Extract the (X, Y) coordinate from the center of the cell holding the provided text.  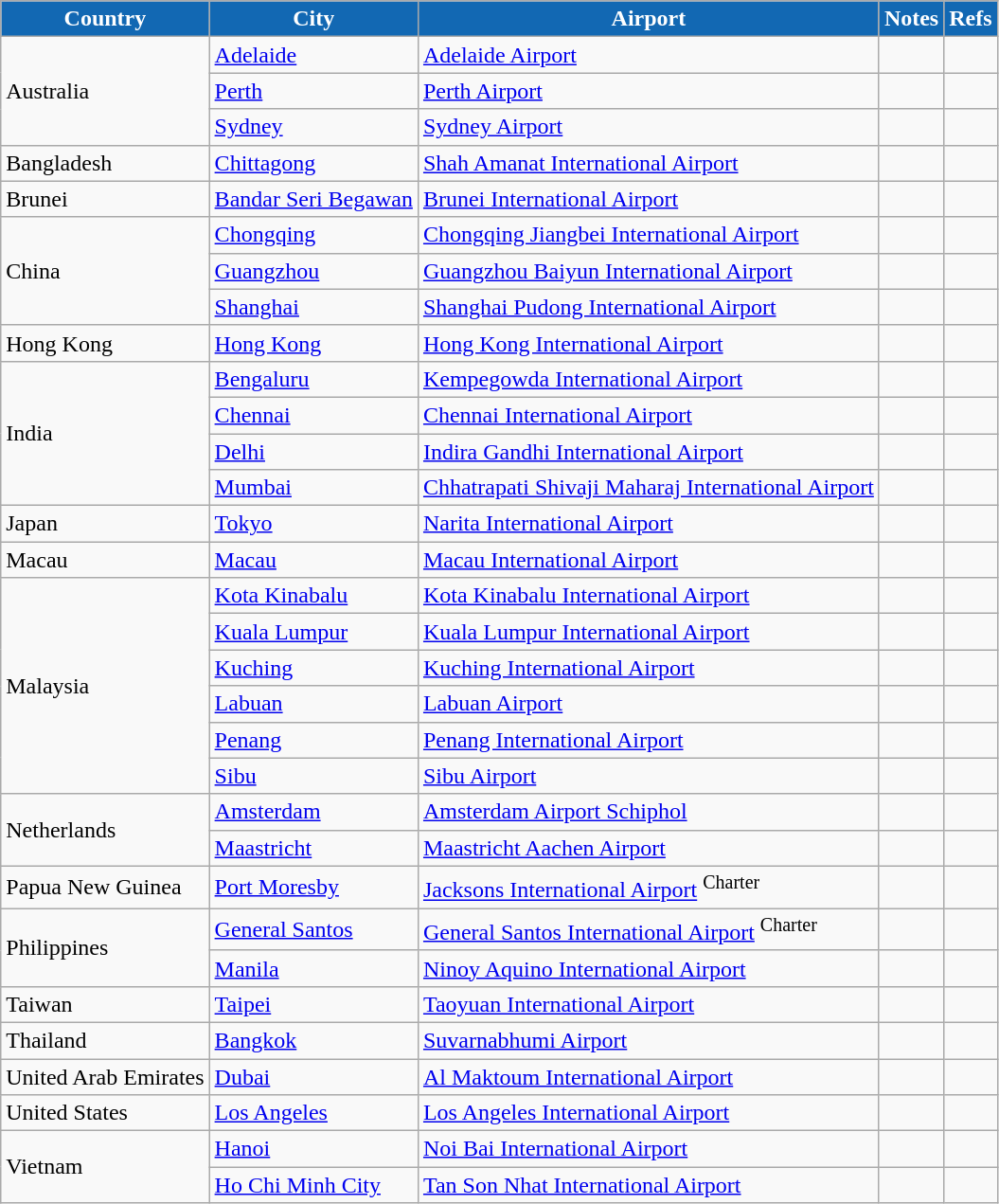
Taiwan (105, 1004)
China (105, 271)
Macau International Airport (648, 560)
Bandar Seri Begawan (313, 199)
Penang International Airport (648, 740)
Thailand (105, 1040)
Chittagong (313, 163)
Labuan Airport (648, 704)
Narita International Airport (648, 524)
Delhi (313, 452)
Tan Son Nhat International Airport (648, 1185)
Maastricht Aachen Airport (648, 848)
Los Angeles International Airport (648, 1113)
Kuching International Airport (648, 668)
Tokyo (313, 524)
Suvarnabhumi Airport (648, 1040)
Sibu Airport (648, 776)
Notes (911, 19)
Australia (105, 91)
Hong Kong International Airport (648, 343)
Chennai (313, 415)
Kuala Lumpur (313, 632)
Bengaluru (313, 379)
Chhatrapati Shivaji Maharaj International Airport (648, 488)
City (313, 19)
Japan (105, 524)
Shanghai (313, 307)
Kota Kinabalu (313, 596)
General Santos International Airport Charter (648, 930)
Chongqing Jiangbei International Airport (648, 235)
Shah Amanat International Airport (648, 163)
Bangkok (313, 1040)
Guangzhou Baiyun International Airport (648, 271)
Refs (971, 19)
Dubai (313, 1077)
United Arab Emirates (105, 1077)
Los Angeles (313, 1113)
Noi Bai International Airport (648, 1149)
Adelaide (313, 55)
Perth Airport (648, 91)
Al Maktoum International Airport (648, 1077)
Chennai International Airport (648, 415)
Taipei (313, 1004)
Country (105, 19)
Indira Gandhi International Airport (648, 452)
Perth (313, 91)
Philippines (105, 947)
Brunei International Airport (648, 199)
Jacksons International Airport Charter (648, 887)
Amsterdam Airport Schiphol (648, 812)
General Santos (313, 930)
Kota Kinabalu International Airport (648, 596)
Labuan (313, 704)
Sibu (313, 776)
Chongqing (313, 235)
Shanghai Pudong International Airport (648, 307)
Vietnam (105, 1167)
Brunei (105, 199)
Netherlands (105, 830)
Maastricht (313, 848)
Taoyuan International Airport (648, 1004)
Sydney (313, 127)
Kuching (313, 668)
Kempegowda International Airport (648, 379)
Bangladesh (105, 163)
Ho Chi Minh City (313, 1185)
India (105, 433)
Adelaide Airport (648, 55)
Kuala Lumpur International Airport (648, 632)
Malaysia (105, 686)
Guangzhou (313, 271)
Hanoi (313, 1149)
Papua New Guinea (105, 887)
United States (105, 1113)
Mumbai (313, 488)
Sydney Airport (648, 127)
Airport (648, 19)
Port Moresby (313, 887)
Penang (313, 740)
Manila (313, 968)
Amsterdam (313, 812)
Ninoy Aquino International Airport (648, 968)
